Scan for the cell matching the given text and deliver its [X, Y] coordinate at center. 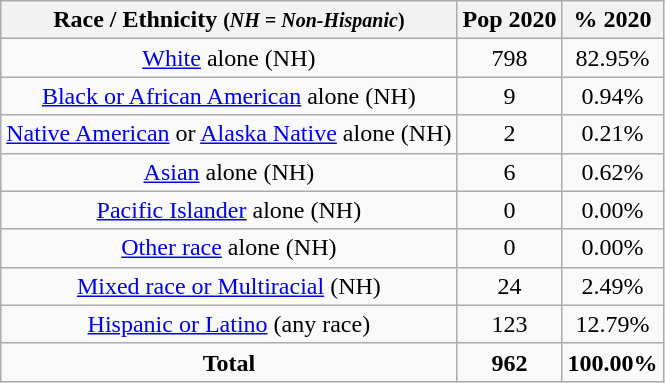
2.49% [612, 286]
0.94% [612, 96]
Race / Ethnicity (NH = Non-Hispanic) [229, 20]
Other race alone (NH) [229, 248]
Native American or Alaska Native alone (NH) [229, 134]
0.62% [612, 172]
798 [510, 58]
962 [510, 362]
Asian alone (NH) [229, 172]
123 [510, 324]
Mixed race or Multiracial (NH) [229, 286]
100.00% [612, 362]
12.79% [612, 324]
82.95% [612, 58]
Black or African American alone (NH) [229, 96]
Total [229, 362]
White alone (NH) [229, 58]
9 [510, 96]
24 [510, 286]
Pop 2020 [510, 20]
6 [510, 172]
2 [510, 134]
0.21% [612, 134]
Hispanic or Latino (any race) [229, 324]
Pacific Islander alone (NH) [229, 210]
% 2020 [612, 20]
